Search for the cell housing the specified text and yield its [x, y] center coordinate. 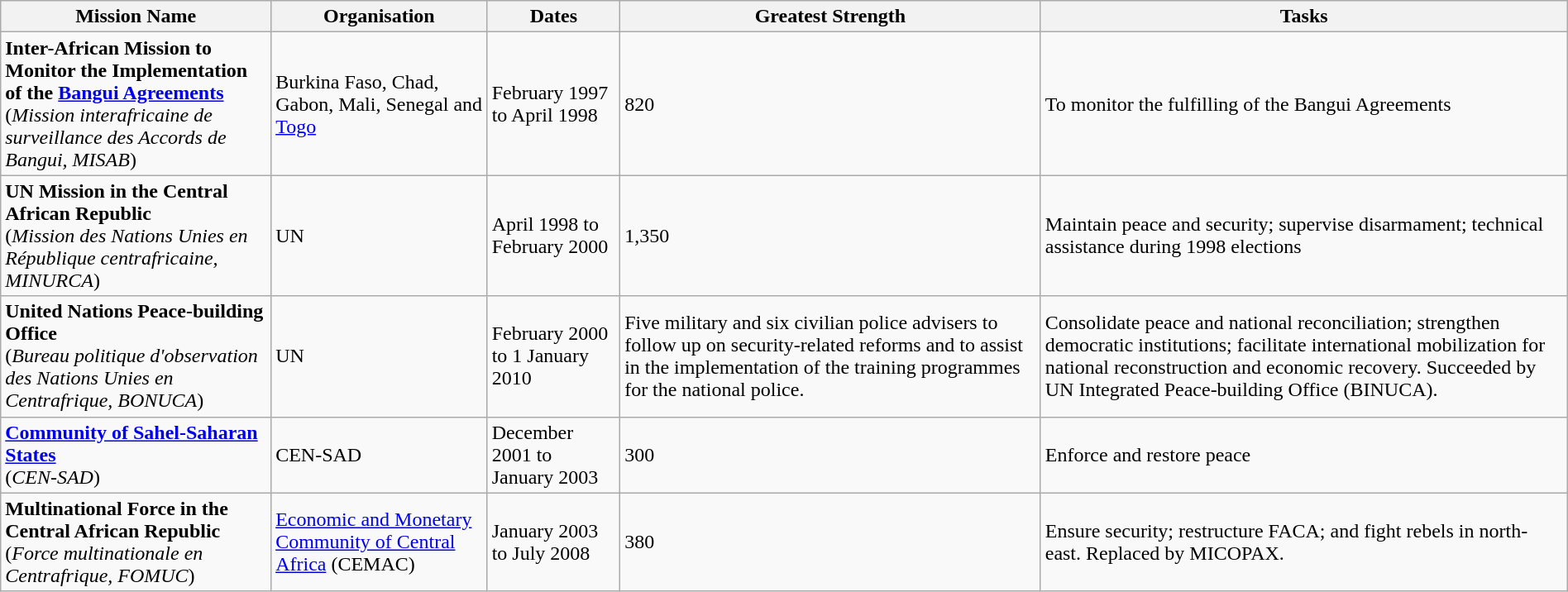
Enforce and restore peace [1303, 455]
February 1997 to April 1998 [553, 104]
1,350 [830, 236]
820 [830, 104]
April 1998 to February 2000 [553, 236]
Mission Name [136, 17]
Tasks [1303, 17]
UN Mission in the Central African Republic (Mission des Nations Unies en République centrafricaine, MINURCA) [136, 236]
CEN-SAD [379, 455]
Community of Sahel-Saharan States (CEN-SAD) [136, 455]
Inter-African Mission to Monitor the Implementation of the Bangui Agreements (Mission interafricaine de surveillance des Accords de Bangui, MISAB) [136, 104]
Multinational Force in the Central African Republic (Force multinationale en Centrafrique, FOMUC) [136, 542]
January 2003 to July 2008 [553, 542]
380 [830, 542]
To monitor the fulfilling of the Bangui Agreements [1303, 104]
Burkina Faso, Chad, Gabon, Mali, Senegal and Togo [379, 104]
February 2000 to 1 January 2010 [553, 356]
300 [830, 455]
Organisation [379, 17]
United Nations Peace-building Office (Bureau politique d'observation des Nations Unies en Centrafrique, BONUCA) [136, 356]
Greatest Strength [830, 17]
December 2001 to January 2003 [553, 455]
Economic and Monetary Community of Central Africa (CEMAC) [379, 542]
Maintain peace and security; supervise disarmament; technical assistance during 1998 elections [1303, 236]
Ensure security; restructure FACA; and fight rebels in north-east. Replaced by MICOPAX. [1303, 542]
Dates [553, 17]
